For the text-containing cell, return its midpoint in [X, Y] coordinate format. 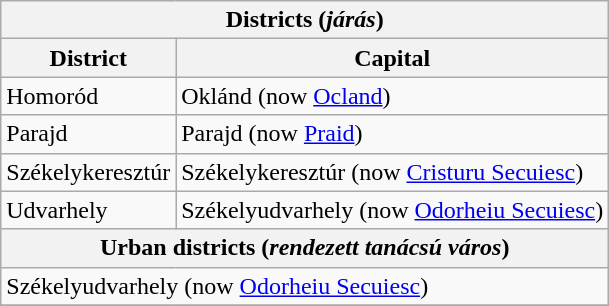
Homoród [88, 96]
District [88, 58]
Parajd [88, 134]
Udvarhely [88, 210]
Parajd (now Praid) [392, 134]
Székelykeresztúr (now Cristuru Secuiesc) [392, 172]
Urban districts (rendezett tanácsú város) [305, 248]
Capital [392, 58]
Oklánd (now Ocland) [392, 96]
Districts (járás) [305, 20]
Székelykeresztúr [88, 172]
